Identify which cell holds the provided text, then report its (X, Y) central coordinate. 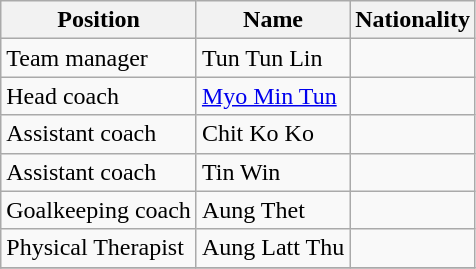
Team manager (99, 58)
Myo Min Tun (272, 96)
Chit Ko Ko (272, 134)
Name (272, 20)
Nationality (413, 20)
Physical Therapist (99, 248)
Tin Win (272, 172)
Head coach (99, 96)
Goalkeeping coach (99, 210)
Position (99, 20)
Tun Tun Lin (272, 58)
Aung Latt Thu (272, 248)
Aung Thet (272, 210)
